Capture the cell that displays the provided text and extract its [X, Y] central coordinate. 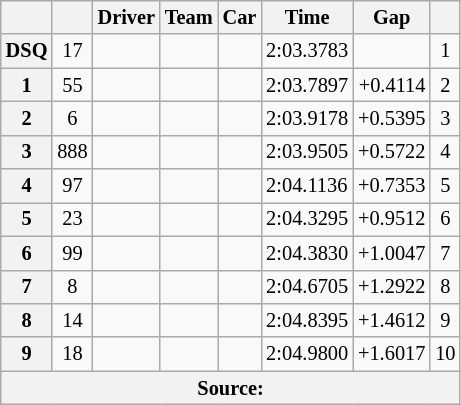
2:04.3295 [307, 219]
17 [72, 51]
2:03.7897 [307, 85]
+1.2922 [392, 287]
Car [240, 17]
2:04.1136 [307, 186]
18 [72, 354]
Driver [126, 17]
2:03.9505 [307, 152]
2:03.9178 [307, 118]
2:03.3783 [307, 51]
+0.9512 [392, 219]
Gap [392, 17]
55 [72, 85]
97 [72, 186]
23 [72, 219]
2:04.3830 [307, 253]
2:04.8395 [307, 320]
Team [189, 17]
+0.5722 [392, 152]
10 [445, 354]
888 [72, 152]
+0.7353 [392, 186]
+1.4612 [392, 320]
+1.0047 [392, 253]
Time [307, 17]
+0.5395 [392, 118]
2:04.9800 [307, 354]
+0.4114 [392, 85]
14 [72, 320]
DSQ [27, 51]
99 [72, 253]
2:04.6705 [307, 287]
+1.6017 [392, 354]
Source: [231, 388]
